Provide the (X, Y) coordinate of the cell's center where the given text is located.  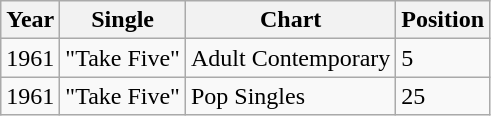
5 (443, 58)
Chart (290, 20)
Position (443, 20)
Adult Contemporary (290, 58)
25 (443, 96)
Pop Singles (290, 96)
Year (30, 20)
Single (123, 20)
